Pinpoint the cell where the given text exists, returning its (x, y) midpoint coordinate. 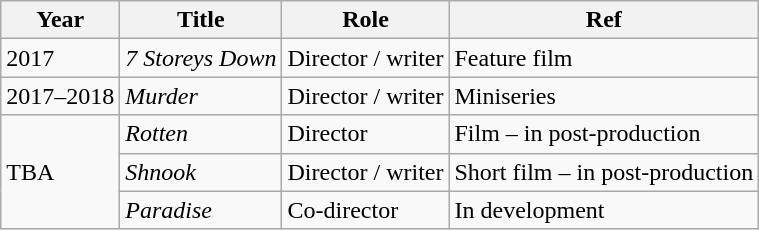
Co-director (366, 210)
Title (201, 20)
2017 (60, 58)
Rotten (201, 134)
Feature film (604, 58)
7 Storeys Down (201, 58)
Film – in post-production (604, 134)
Year (60, 20)
Miniseries (604, 96)
Paradise (201, 210)
Murder (201, 96)
Ref (604, 20)
Short film – in post-production (604, 172)
Role (366, 20)
In development (604, 210)
TBA (60, 172)
2017–2018 (60, 96)
Shnook (201, 172)
Director (366, 134)
